Pinpoint the cell where the given text exists, returning its (X, Y) midpoint coordinate. 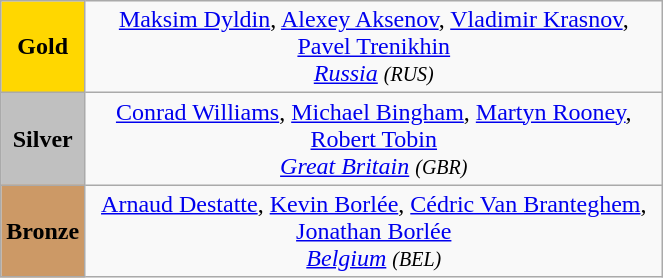
Arnaud Destatte, Kevin Borlée, Cédric Van Branteghem, Jonathan BorléeBelgium (BEL) (374, 231)
Silver (43, 139)
Bronze (43, 231)
Maksim Dyldin, Alexey Aksenov, Vladimir Krasnov, Pavel TrenikhinRussia (RUS) (374, 47)
Conrad Williams, Michael Bingham, Martyn Rooney, Robert TobinGreat Britain (GBR) (374, 139)
Gold (43, 47)
